Pinpoint the cell where the given text exists, returning its (x, y) midpoint coordinate. 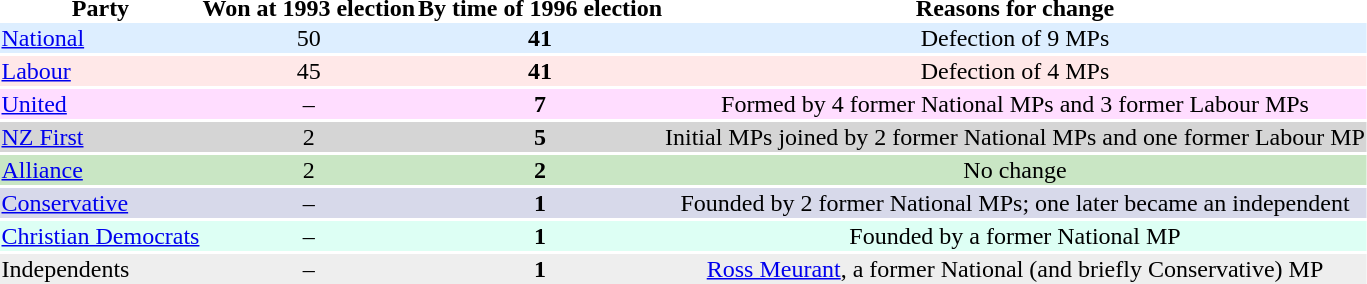
United (100, 104)
Defection of 9 MPs (1016, 38)
Conservative (100, 203)
Labour (100, 71)
7 (540, 104)
Defection of 4 MPs (1016, 71)
Founded by 2 former National MPs; one later became an independent (1016, 203)
5 (540, 137)
Christian Democrats (100, 236)
Alliance (100, 170)
Formed by 4 former National MPs and 3 former Labour MPs (1016, 104)
45 (309, 71)
NZ First (100, 137)
Initial MPs joined by 2 former National MPs and one former Labour MP (1016, 137)
Founded by a former National MP (1016, 236)
National (100, 38)
Independents (100, 269)
No change (1016, 170)
Ross Meurant, a former National (and briefly Conservative) MP (1016, 269)
50 (309, 38)
